For the text-containing cell, return its midpoint in [X, Y] coordinate format. 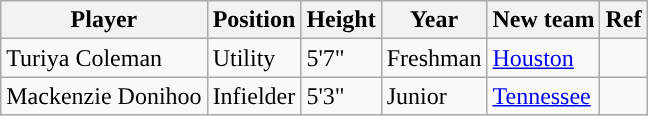
Houston [544, 58]
Infielder [254, 96]
Position [254, 20]
Tennessee [544, 96]
Ref [624, 20]
Turiya Coleman [104, 58]
Height [341, 20]
Mackenzie Donihoo [104, 96]
New team [544, 20]
5'7" [341, 58]
5'3" [341, 96]
Junior [434, 96]
Player [104, 20]
Freshman [434, 58]
Year [434, 20]
Utility [254, 58]
